Capture the cell that displays the provided text and extract its [X, Y] central coordinate. 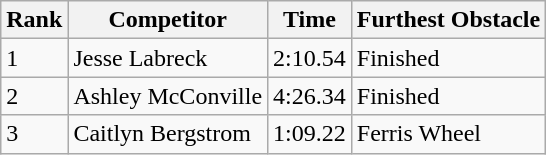
1:09.22 [310, 134]
3 [34, 134]
Furthest Obstacle [448, 20]
Competitor [168, 20]
2:10.54 [310, 58]
Jesse Labreck [168, 58]
2 [34, 96]
Ashley McConville [168, 96]
Rank [34, 20]
Caitlyn Bergstrom [168, 134]
Ferris Wheel [448, 134]
1 [34, 58]
Time [310, 20]
4:26.34 [310, 96]
